Detect which cell encompasses the target text, then output its (x, y) center coordinate. 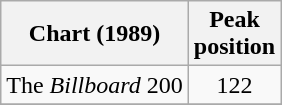
122 (234, 85)
Chart (1989) (95, 34)
The Billboard 200 (95, 85)
Peakposition (234, 34)
